For the text-containing cell, return its midpoint in (X, Y) coordinate format. 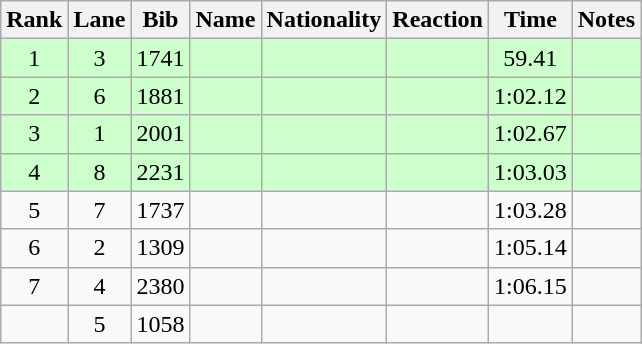
1058 (160, 324)
1:02.67 (530, 134)
Time (530, 20)
Rank (34, 20)
1:05.14 (530, 248)
Reaction (438, 20)
1741 (160, 58)
1:03.28 (530, 210)
2001 (160, 134)
1881 (160, 96)
8 (100, 172)
Notes (606, 20)
1:06.15 (530, 286)
Name (226, 20)
1737 (160, 210)
Lane (100, 20)
1:03.03 (530, 172)
Nationality (324, 20)
2380 (160, 286)
1309 (160, 248)
1:02.12 (530, 96)
2231 (160, 172)
59.41 (530, 58)
Bib (160, 20)
